Find where the given text appears and provide that cell's center as [X, Y] coordinate. 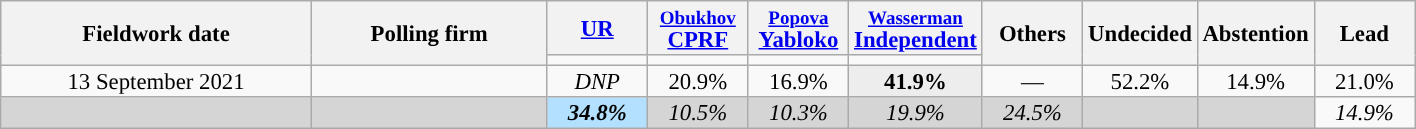
Undecided [1140, 34]
PopovaYabloko [798, 28]
34.8% [598, 113]
UR [598, 28]
13 September 2021 [156, 82]
24.5% [1032, 113]
Abstention [1256, 34]
20.9% [698, 82]
Polling firm [429, 34]
Lead [1364, 34]
ObukhovCPRF [698, 28]
Fieldwork date [156, 34]
— [1032, 82]
10.3% [798, 113]
52.2% [1140, 82]
21.0% [1364, 82]
WassermanIndependent [916, 28]
41.9% [916, 82]
10.5% [698, 113]
19.9% [916, 113]
Others [1032, 34]
16.9% [798, 82]
DNP [598, 82]
